For the text-containing cell, return its midpoint in (X, Y) coordinate format. 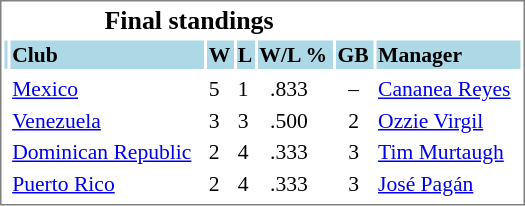
Club (108, 54)
L (245, 54)
5 (220, 89)
Puerto Rico (108, 184)
Ozzie Virgil (449, 120)
Venezuela (108, 120)
.500 (296, 120)
Dominican Republic (108, 152)
Manager (449, 54)
– (355, 89)
.833 (296, 89)
José Pagán (449, 184)
Tim Murtaugh (449, 152)
GB (355, 54)
Final standings (188, 20)
Mexico (108, 89)
W (220, 54)
W/L % (296, 54)
1 (245, 89)
Cananea Reyes (449, 89)
